For the text-containing cell, return its midpoint in (x, y) coordinate format. 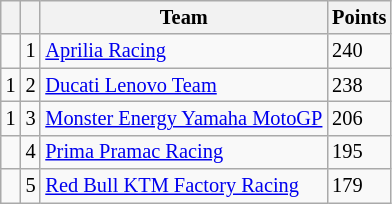
2 (31, 85)
Aprilia Racing (184, 51)
195 (359, 152)
Prima Pramac Racing (184, 152)
5 (31, 186)
Red Bull KTM Factory Racing (184, 186)
Team (184, 17)
179 (359, 186)
Monster Energy Yamaha MotoGP (184, 118)
Ducati Lenovo Team (184, 85)
Points (359, 17)
4 (31, 152)
238 (359, 85)
240 (359, 51)
3 (31, 118)
206 (359, 118)
